Capture the cell that displays the provided text and extract its [x, y] central coordinate. 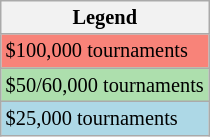
$100,000 tournaments [105, 51]
Legend [105, 17]
$25,000 tournaments [105, 118]
$50/60,000 tournaments [105, 85]
